Scan for the cell matching the given text and deliver its [x, y] coordinate at center. 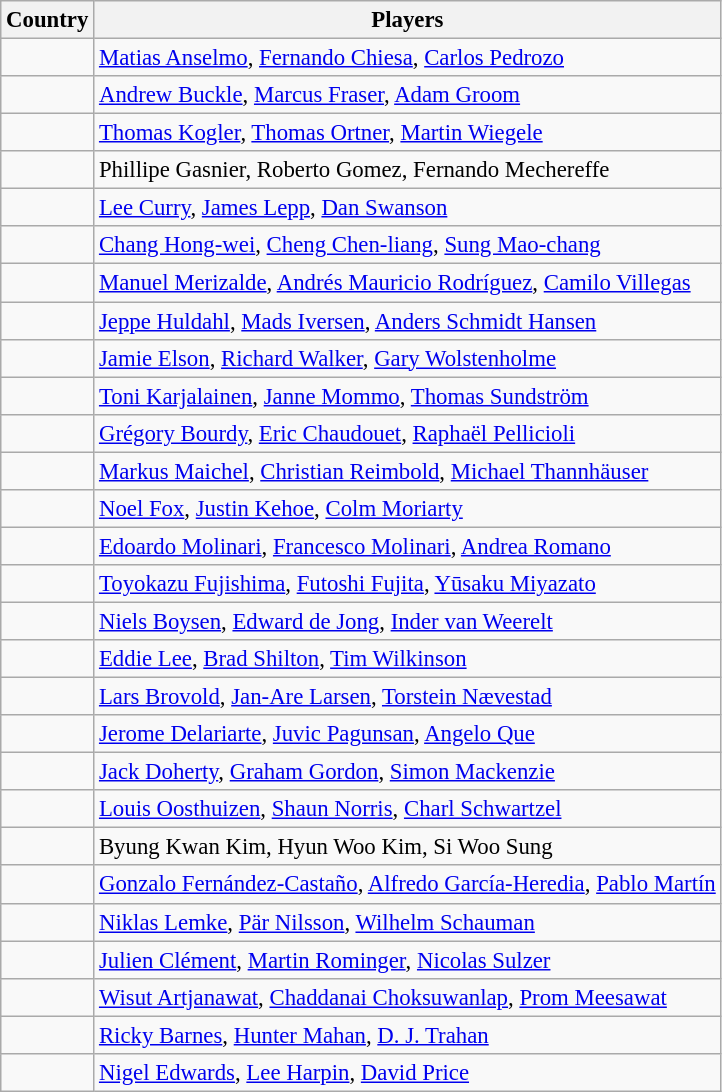
Phillipe Gasnier, Roberto Gomez, Fernando Mechereffe [408, 170]
Louis Oosthuizen, Shaun Norris, Charl Schwartzel [408, 809]
Markus Maichel, Christian Reimbold, Michael Thannhäuser [408, 471]
Grégory Bourdy, Eric Chaudouet, Raphaël Pellicioli [408, 433]
Byung Kwan Kim, Hyun Woo Kim, Si Woo Sung [408, 847]
Andrew Buckle, Marcus Fraser, Adam Groom [408, 95]
Julien Clément, Martin Rominger, Nicolas Sulzer [408, 960]
Matias Anselmo, Fernando Chiesa, Carlos Pedrozo [408, 58]
Manuel Merizalde, Andrés Mauricio Rodríguez, Camilo Villegas [408, 283]
Lee Curry, James Lepp, Dan Swanson [408, 208]
Thomas Kogler, Thomas Ortner, Martin Wiegele [408, 133]
Players [408, 20]
Niels Boysen, Edward de Jong, Inder van Weerelt [408, 621]
Noel Fox, Justin Kehoe, Colm Moriarty [408, 509]
Nigel Edwards, Lee Harpin, David Price [408, 1073]
Edoardo Molinari, Francesco Molinari, Andrea Romano [408, 546]
Jack Doherty, Graham Gordon, Simon Mackenzie [408, 772]
Jamie Elson, Richard Walker, Gary Wolstenholme [408, 358]
Gonzalo Fernández-Castaño, Alfredo García-Heredia, Pablo Martín [408, 885]
Toyokazu Fujishima, Futoshi Fujita, Yūsaku Miyazato [408, 584]
Toni Karjalainen, Janne Mommo, Thomas Sundström [408, 396]
Chang Hong-wei, Cheng Chen-liang, Sung Mao-chang [408, 245]
Wisut Artjanawat, Chaddanai Choksuwanlap, Prom Meesawat [408, 997]
Ricky Barnes, Hunter Mahan, D. J. Trahan [408, 1035]
Niklas Lemke, Pär Nilsson, Wilhelm Schauman [408, 922]
Jerome Delariarte, Juvic Pagunsan, Angelo Que [408, 734]
Eddie Lee, Brad Shilton, Tim Wilkinson [408, 659]
Jeppe Huldahl, Mads Iversen, Anders Schmidt Hansen [408, 321]
Country [48, 20]
Lars Brovold, Jan-Are Larsen, Torstein Nævestad [408, 697]
